Extract the [X, Y] coordinate from the center of the cell holding the provided text.  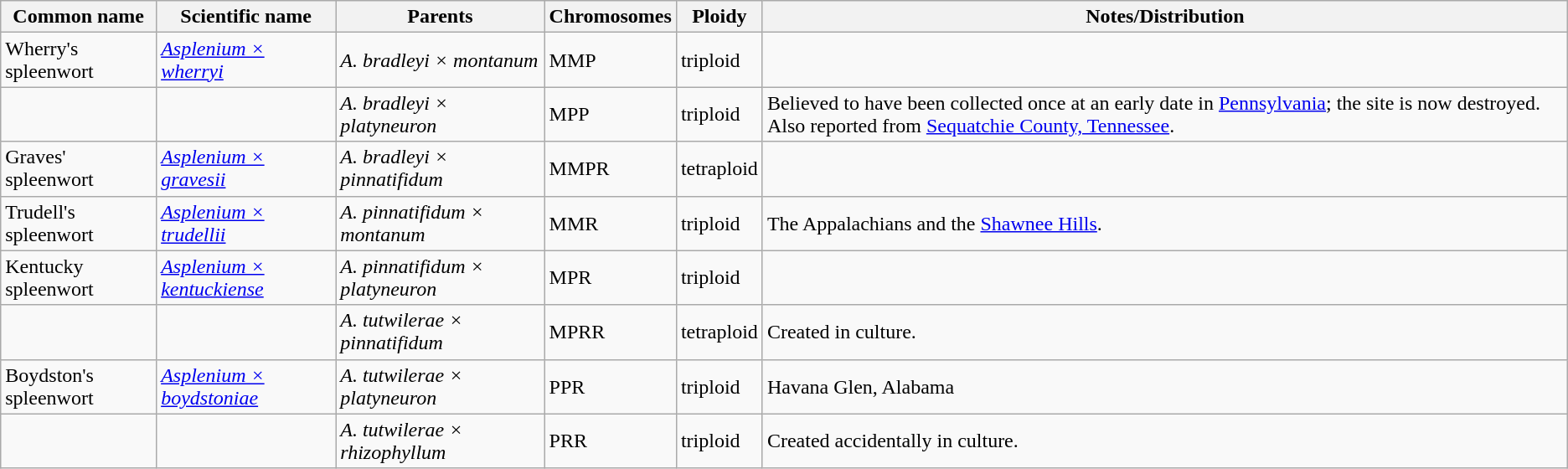
Boydston's spleenwort [79, 387]
Ploidy [719, 17]
The Appalachians and the Shawnee Hills. [1164, 223]
MMPR [610, 169]
MPR [610, 278]
A. tutwilerae × rhizophyllum [441, 441]
MPP [610, 114]
Asplenium × boydstoniae [246, 387]
A. bradleyi × montanum [441, 60]
PPR [610, 387]
Asplenium × trudellii [246, 223]
Created accidentally in culture. [1164, 441]
MMP [610, 60]
Asplenium × wherryi [246, 60]
Asplenium × kentuckiense [246, 278]
A. tutwilerae × pinnatifidum [441, 332]
Believed to have been collected once at an early date in Pennsylvania; the site is now destroyed. Also reported from Sequatchie County, Tennessee. [1164, 114]
Trudell's spleenwort [79, 223]
Parents [441, 17]
MMR [610, 223]
A. pinnatifidum × platyneuron [441, 278]
A. pinnatifidum × montanum [441, 223]
A. tutwilerae × platyneuron [441, 387]
Graves' spleenwort [79, 169]
Common name [79, 17]
Wherry's spleenwort [79, 60]
Chromosomes [610, 17]
A. bradleyi × platyneuron [441, 114]
Havana Glen, Alabama [1164, 387]
Kentucky spleenwort [79, 278]
A. bradleyi × pinnatifidum [441, 169]
Created in culture. [1164, 332]
Scientific name [246, 17]
Notes/Distribution [1164, 17]
PRR [610, 441]
Asplenium × gravesii [246, 169]
MPRR [610, 332]
